Capture the cell that displays the provided text and extract its [X, Y] central coordinate. 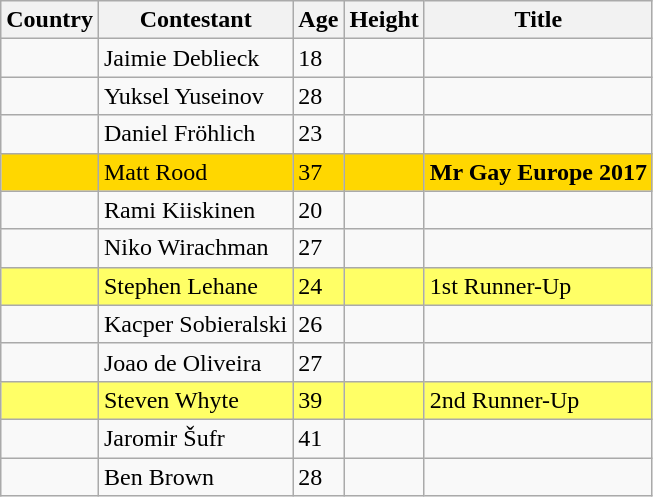
Jaromir Šufr [195, 438]
1st Runner-Up [538, 286]
Yuksel Yuseinov [195, 96]
Stephen Lehane [195, 286]
20 [318, 210]
Kacper Sobieralski [195, 324]
Mr Gay Europe 2017 [538, 172]
Jaimie Deblieck [195, 58]
Contestant [195, 20]
39 [318, 400]
Ben Brown [195, 477]
18 [318, 58]
41 [318, 438]
Daniel Fröhlich [195, 134]
Rami Kiiskinen [195, 210]
Niko Wirachman [195, 248]
2nd Runner-Up [538, 400]
24 [318, 286]
37 [318, 172]
Steven Whyte [195, 400]
26 [318, 324]
Joao de Oliveira [195, 362]
Title [538, 20]
Height [384, 20]
23 [318, 134]
Country [50, 20]
Age [318, 20]
Matt Rood [195, 172]
